Find where the given text appears and provide that cell's center as [x, y] coordinate. 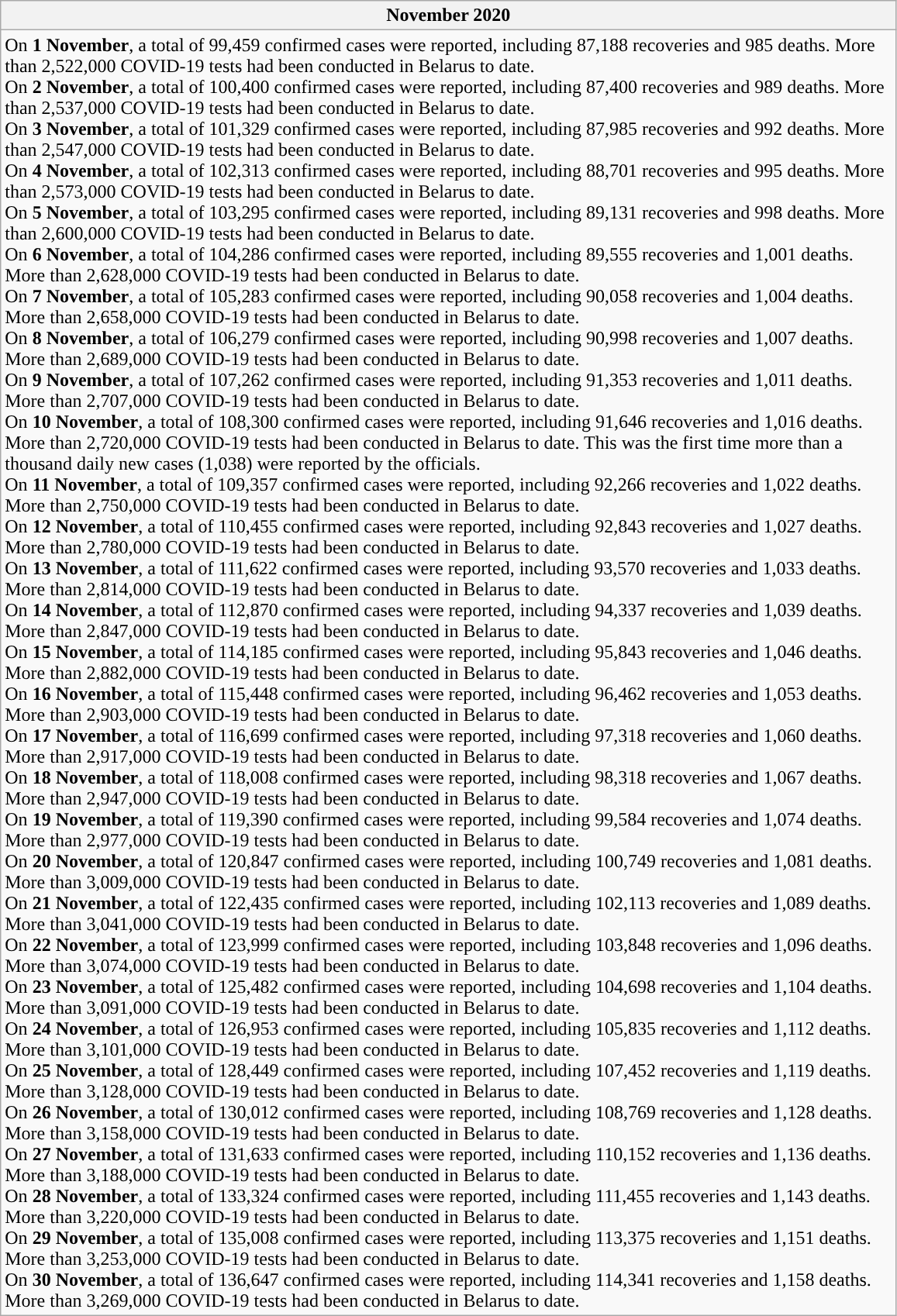
November 2020 [448, 16]
